Extract the (x, y) coordinate from the center of the cell holding the provided text.  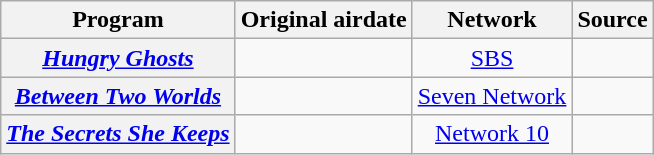
Seven Network (492, 96)
Original airdate (324, 20)
Network 10 (492, 134)
Between Two Worlds (118, 96)
SBS (492, 58)
Source (612, 20)
Program (118, 20)
Hungry Ghosts (118, 58)
Network (492, 20)
The Secrets She Keeps (118, 134)
